Extract the [x, y] coordinate from the center of the cell holding the provided text.  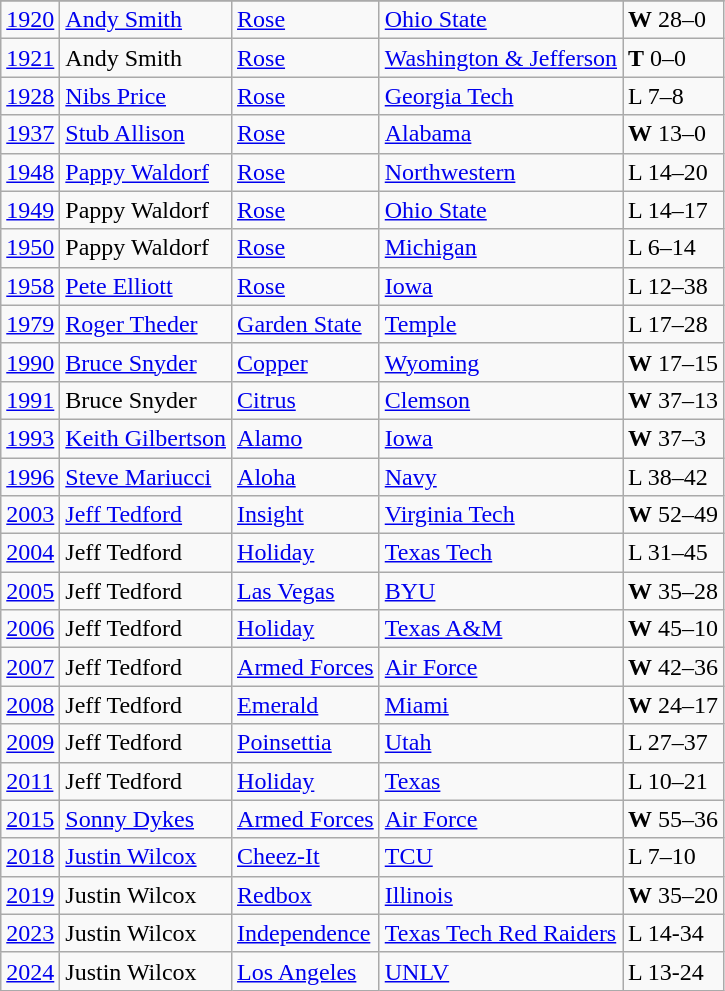
Alabama [500, 134]
L 6–14 [674, 248]
L 14–17 [674, 210]
Keith Gilbertson [146, 438]
Wyoming [500, 362]
W 35–20 [674, 895]
1990 [30, 362]
1958 [30, 286]
Roger Theder [146, 324]
2003 [30, 515]
W 52–49 [674, 515]
L 10–21 [674, 781]
L 38–42 [674, 477]
Texas Tech [500, 553]
UNLV [500, 971]
T 0–0 [674, 58]
BYU [500, 591]
Aloha [306, 477]
1920 [30, 20]
W 42–36 [674, 667]
Copper [306, 362]
1948 [30, 172]
1950 [30, 248]
Los Angeles [306, 971]
W 24–17 [674, 705]
W 13–0 [674, 134]
1949 [30, 210]
1993 [30, 438]
L 17–28 [674, 324]
Citrus [306, 400]
L 31–45 [674, 553]
Emerald [306, 705]
Sonny Dykes [146, 819]
Poinsettia [306, 743]
Texas [500, 781]
Miami [500, 705]
Cheez-It [306, 857]
1996 [30, 477]
1991 [30, 400]
2008 [30, 705]
W 45–10 [674, 629]
Utah [500, 743]
Nibs Price [146, 96]
Northwestern [500, 172]
2006 [30, 629]
2015 [30, 819]
W 28–0 [674, 20]
L 27–37 [674, 743]
Redbox [306, 895]
W 37–3 [674, 438]
1921 [30, 58]
1937 [30, 134]
Temple [500, 324]
2007 [30, 667]
Illinois [500, 895]
Independence [306, 933]
Insight [306, 515]
Michigan [500, 248]
2023 [30, 933]
Stub Allison [146, 134]
2019 [30, 895]
Texas Tech Red Raiders [500, 933]
L 7–10 [674, 857]
Alamo [306, 438]
Georgia Tech [500, 96]
W 55–36 [674, 819]
Virginia Tech [500, 515]
W 17–15 [674, 362]
W 37–13 [674, 400]
L 12–38 [674, 286]
L 7–8 [674, 96]
Texas A&M [500, 629]
Steve Mariucci [146, 477]
Washington & Jefferson [500, 58]
2004 [30, 553]
2018 [30, 857]
2005 [30, 591]
Clemson [500, 400]
2024 [30, 971]
2009 [30, 743]
Navy [500, 477]
Pete Elliott [146, 286]
1928 [30, 96]
Garden State [306, 324]
L 14–20 [674, 172]
2011 [30, 781]
Las Vegas [306, 591]
TCU [500, 857]
W 35–28 [674, 591]
L 13-24 [674, 971]
1979 [30, 324]
L 14-34 [674, 933]
